Output the (x, y) coordinate of the center of the cell containing the given text.  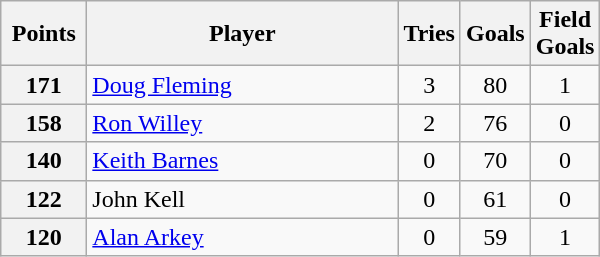
Ron Willey (242, 123)
70 (495, 161)
2 (430, 123)
Goals (495, 34)
Points (44, 34)
158 (44, 123)
171 (44, 85)
3 (430, 85)
61 (495, 199)
John Kell (242, 199)
Player (242, 34)
59 (495, 237)
122 (44, 199)
80 (495, 85)
Field Goals (565, 34)
Alan Arkey (242, 237)
Doug Fleming (242, 85)
140 (44, 161)
120 (44, 237)
Keith Barnes (242, 161)
76 (495, 123)
Tries (430, 34)
